Extract the [X, Y] coordinate from the center of the cell holding the provided text.  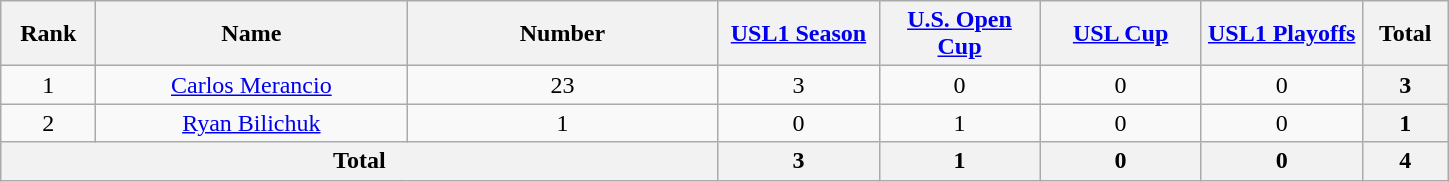
U.S. Open Cup [960, 34]
Rank [48, 34]
Carlos Merancio [252, 85]
USL1 Season [798, 34]
Name [252, 34]
23 [562, 85]
USL1 Playoffs [1282, 34]
Number [562, 34]
4 [1405, 161]
2 [48, 123]
USL Cup [1120, 34]
Ryan Bilichuk [252, 123]
